Locate the cell with the specified text and output its [x, y] center coordinate. 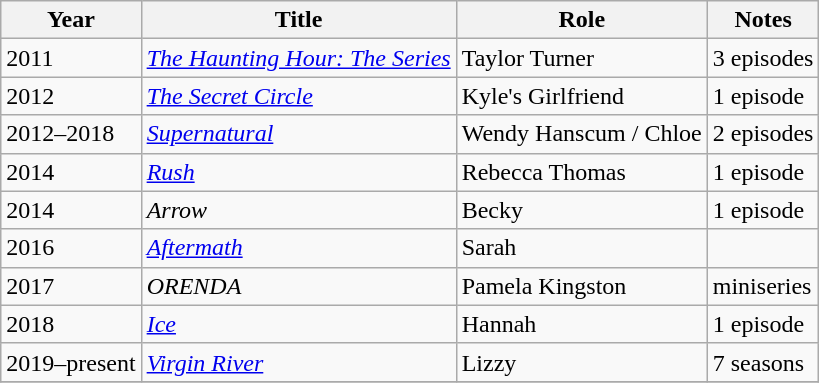
2012–2018 [71, 134]
Taylor Turner [582, 58]
7 seasons [763, 362]
Rush [298, 172]
2016 [71, 248]
Wendy Hanscum / Chloe [582, 134]
Ice [298, 324]
2012 [71, 96]
Supernatural [298, 134]
2019–present [71, 362]
Hannah [582, 324]
ORENDA [298, 286]
miniseries [763, 286]
The Secret Circle [298, 96]
Becky [582, 210]
Notes [763, 20]
2018 [71, 324]
3 episodes [763, 58]
2017 [71, 286]
Role [582, 20]
Year [71, 20]
The Haunting Hour: The Series [298, 58]
Kyle's Girlfriend [582, 96]
Title [298, 20]
2011 [71, 58]
Sarah [582, 248]
2 episodes [763, 134]
Pamela Kingston [582, 286]
Rebecca Thomas [582, 172]
Lizzy [582, 362]
Arrow [298, 210]
Aftermath [298, 248]
Virgin River [298, 362]
